Detect which cell encompasses the target text, then output its [x, y] center coordinate. 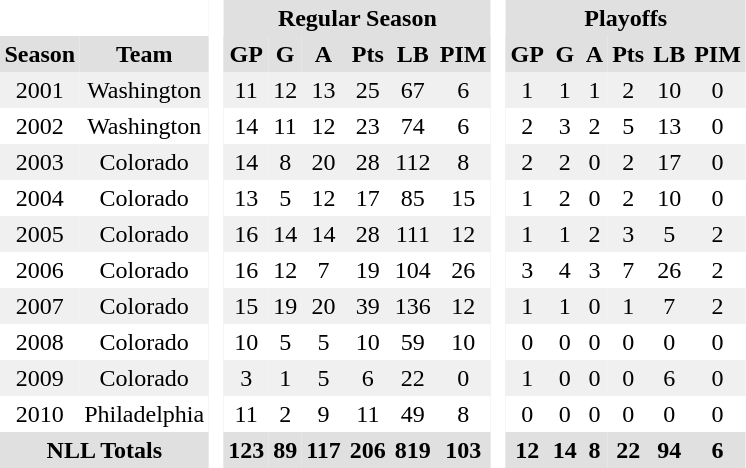
206 [368, 450]
74 [412, 126]
49 [412, 414]
Playoffs [626, 18]
9 [324, 414]
89 [286, 450]
2002 [40, 126]
4 [564, 270]
94 [670, 450]
819 [412, 450]
103 [463, 450]
39 [368, 306]
2005 [40, 234]
2001 [40, 90]
136 [412, 306]
2008 [40, 342]
2006 [40, 270]
23 [368, 126]
117 [324, 450]
2007 [40, 306]
85 [412, 198]
2004 [40, 198]
25 [368, 90]
Regular Season [358, 18]
2003 [40, 162]
112 [412, 162]
104 [412, 270]
2010 [40, 414]
NLL Totals [104, 450]
2009 [40, 378]
Philadelphia [144, 414]
111 [412, 234]
123 [246, 450]
67 [412, 90]
59 [412, 342]
Team [144, 54]
Season [40, 54]
